Output the (X, Y) coordinate of the center of the cell containing the given text.  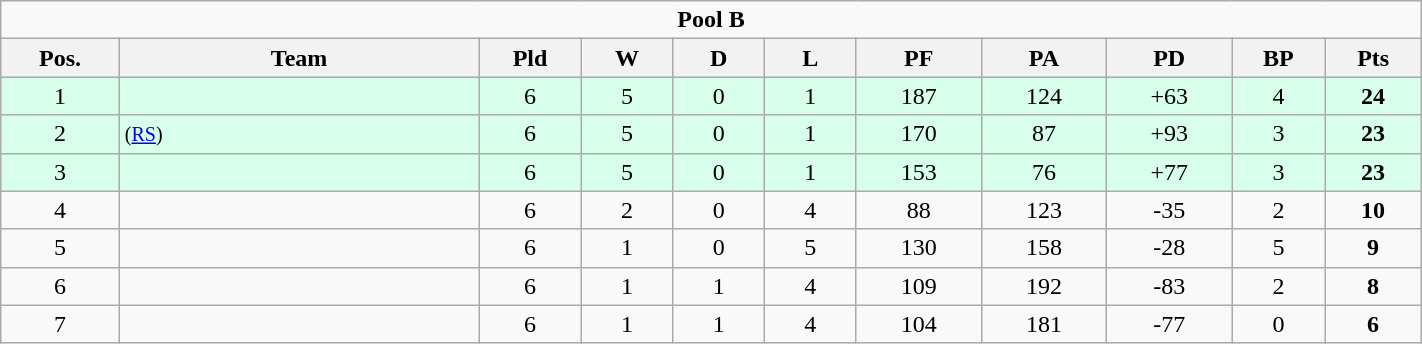
192 (1044, 286)
Pos. (60, 58)
L (810, 58)
187 (918, 96)
153 (918, 172)
109 (918, 286)
9 (1373, 248)
+77 (1170, 172)
(RS) (299, 134)
Team (299, 58)
-28 (1170, 248)
181 (1044, 324)
Pool B (711, 20)
BP (1278, 58)
124 (1044, 96)
Pld (530, 58)
158 (1044, 248)
Pts (1373, 58)
10 (1373, 210)
76 (1044, 172)
123 (1044, 210)
PA (1044, 58)
PF (918, 58)
+63 (1170, 96)
PD (1170, 58)
8 (1373, 286)
-35 (1170, 210)
D (719, 58)
-83 (1170, 286)
7 (60, 324)
170 (918, 134)
W (627, 58)
104 (918, 324)
87 (1044, 134)
88 (918, 210)
24 (1373, 96)
130 (918, 248)
-77 (1170, 324)
+93 (1170, 134)
